Find where the given text appears and provide that cell's center as (x, y) coordinate. 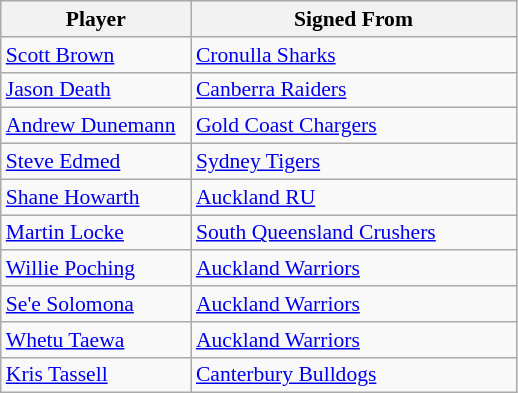
Auckland RU (354, 197)
Cronulla Sharks (354, 55)
Steve Edmed (96, 162)
Kris Tassell (96, 375)
Andrew Dunemann (96, 126)
Scott Brown (96, 55)
Se'e Solomona (96, 304)
Whetu Taewa (96, 340)
Canterbury Bulldogs (354, 375)
Player (96, 19)
South Queensland Crushers (354, 233)
Willie Poching (96, 269)
Shane Howarth (96, 197)
Jason Death (96, 90)
Canberra Raiders (354, 90)
Gold Coast Chargers (354, 126)
Sydney Tigers (354, 162)
Signed From (354, 19)
Martin Locke (96, 233)
